From the cell containing the given text, extract its center point as [X, Y] coordinate. 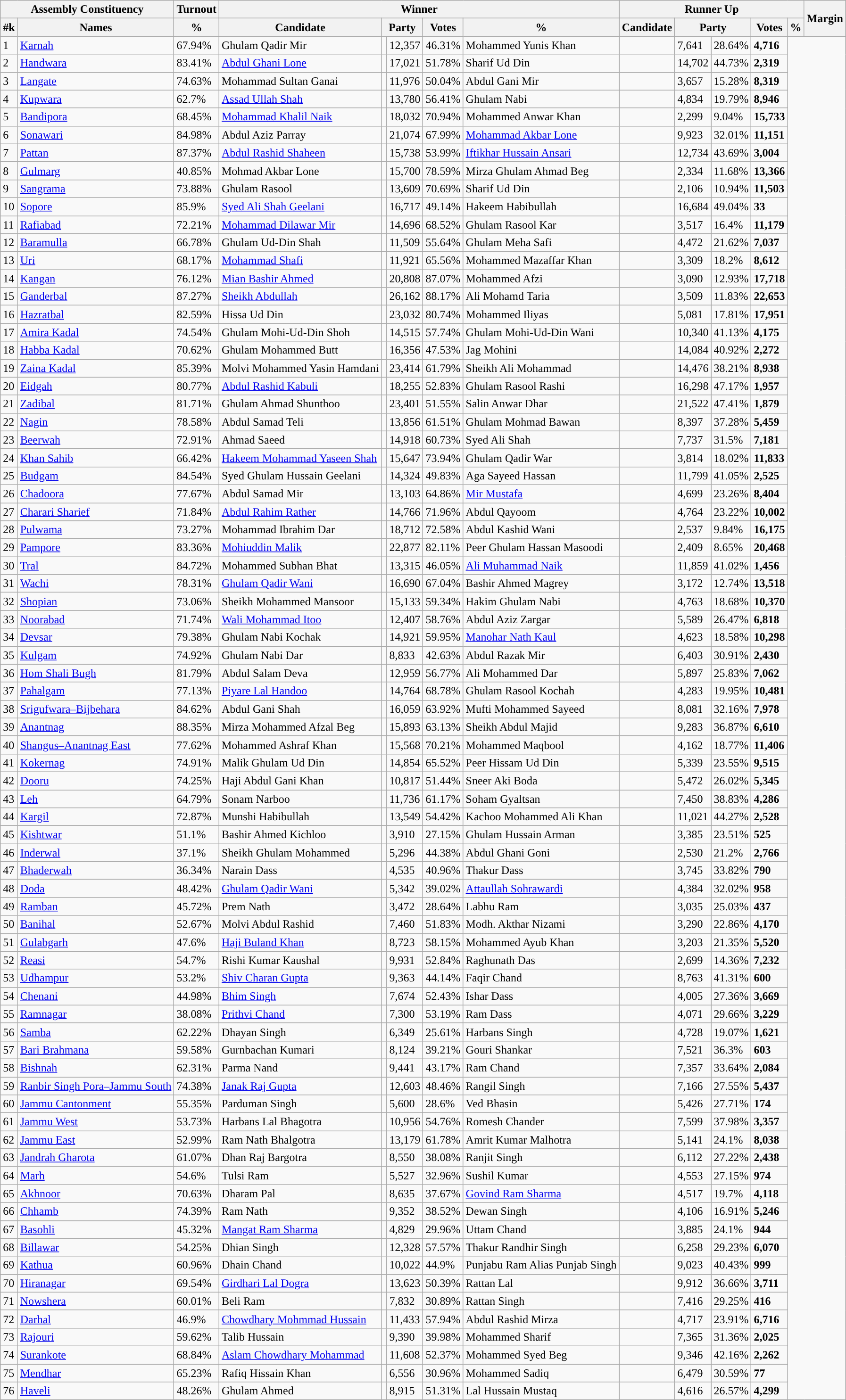
77 [770, 1373]
13,179 [405, 1140]
44 [9, 817]
Amrit Kumar Malhotra [541, 1140]
13,609 [405, 189]
8,404 [770, 494]
18.68% [731, 601]
29.96% [443, 1229]
55 [9, 1014]
88.35% [197, 727]
3,035 [693, 906]
Thakur Randhir Singh [541, 1247]
13,549 [405, 817]
47.53% [443, 350]
37.1% [197, 853]
32 [9, 601]
84.54% [197, 476]
Abdul Gani Shah [300, 709]
42.63% [443, 655]
4,118 [770, 1194]
Inderwal [96, 853]
Shangus–Anantnag East [96, 745]
7,357 [693, 1068]
15.28% [731, 81]
21,522 [693, 404]
9.84% [731, 530]
7,181 [770, 440]
Baramulla [96, 243]
Mohammed Mazaffar Khan [541, 261]
Names [96, 27]
Mohammed Sadiq [541, 1373]
Rangil Singh [541, 1086]
64 [9, 1176]
Ghulam Ahmed [300, 1391]
Gurnbachan Kumari [300, 1050]
Syed Ali Shah [541, 440]
54.6% [197, 1176]
15,733 [770, 117]
Piyare Lal Handoo [300, 691]
58.15% [443, 942]
9,390 [405, 1337]
27.36% [731, 996]
72.87% [197, 817]
51.44% [443, 781]
61.79% [443, 368]
48.26% [197, 1391]
57.57% [443, 1247]
Wachi [96, 584]
3,509 [693, 296]
Abdul Rashid Mirza [541, 1319]
37.67% [443, 1194]
16,298 [693, 386]
12,407 [405, 619]
72.91% [197, 440]
23.26% [731, 494]
2,262 [770, 1355]
26.47% [731, 619]
Sneer Aki Boda [541, 781]
55.35% [197, 1104]
41.02% [731, 566]
Bhim Singh [300, 996]
Dhan Raj Bargotra [300, 1158]
6,258 [693, 1247]
Mohammed Maqbool [541, 745]
14,702 [693, 63]
5 [9, 117]
84.72% [197, 566]
Munshi Habibullah [300, 817]
54.42% [443, 817]
36.66% [731, 1283]
Attaullah Sohrawardi [541, 889]
Samba [96, 1032]
49 [9, 906]
83.36% [197, 548]
Hazratbal [96, 314]
600 [770, 978]
52.67% [197, 924]
61.07% [197, 1158]
Runner Up [712, 9]
74.54% [197, 332]
9,441 [405, 1068]
6,070 [770, 1247]
75 [9, 1373]
Ali Mohammed Dar [541, 673]
8,635 [405, 1194]
#k [9, 27]
Rafiq Hissain Khan [300, 1373]
Sheikh Mohammed Mansoor [300, 601]
2,334 [693, 171]
18.2% [731, 261]
81.79% [197, 673]
Chenani [96, 996]
16,717 [405, 206]
4,384 [693, 889]
71.84% [197, 511]
14,084 [693, 350]
53.2% [197, 978]
87.37% [197, 153]
48.46% [443, 1086]
Wali Mohammad Itoo [300, 619]
5,426 [693, 1104]
Haveli [96, 1391]
60.01% [197, 1301]
Mohammed Anwar Khan [541, 117]
23 [9, 440]
39.21% [443, 1050]
Amira Kadal [96, 332]
Ranbir Singh Pora–Jammu South [96, 1086]
70.69% [443, 189]
Darhal [96, 1319]
8,319 [770, 81]
18,255 [405, 386]
21.62% [731, 243]
12,328 [405, 1247]
4,106 [693, 1211]
7,232 [770, 960]
8,938 [770, 368]
2,530 [693, 853]
1 [9, 45]
76 [9, 1391]
30.89% [443, 1301]
13,366 [770, 171]
84.62% [197, 709]
4,472 [693, 243]
Turnout [197, 9]
25.83% [731, 673]
10,817 [405, 781]
Ali Muhammad Naik [541, 566]
17,718 [770, 279]
11.68% [731, 171]
40.92% [731, 350]
5,589 [693, 619]
7,674 [405, 996]
Ali Mohamd Taria [541, 296]
60.73% [443, 440]
63.13% [443, 727]
Dhayan Singh [300, 1032]
31 [9, 584]
Thakur Dass [541, 871]
2,430 [770, 655]
7,300 [405, 1014]
3,814 [693, 458]
45.72% [197, 906]
48.42% [197, 889]
15,700 [405, 171]
4,517 [693, 1194]
4,716 [770, 45]
74.92% [197, 655]
68 [9, 1247]
Rafiabad [96, 225]
Banihal [96, 924]
19.7% [731, 1194]
68.78% [443, 691]
8.65% [731, 548]
23.55% [731, 763]
9,283 [693, 727]
Parma Nand [300, 1068]
16,684 [693, 206]
29.23% [731, 1247]
15,893 [405, 727]
44.27% [731, 817]
67.94% [197, 45]
Rattan Singh [541, 1301]
Mendhar [96, 1373]
2,766 [770, 853]
1,879 [770, 404]
Kupwara [96, 99]
47.41% [731, 404]
Abdul Samad Teli [300, 422]
Pahalgam [96, 691]
10,370 [770, 601]
6,479 [693, 1373]
62.7% [197, 99]
Hakim Ghulam Nabi [541, 601]
3 [9, 81]
68.45% [197, 117]
Zadibal [96, 404]
Lal Hussain Mustaq [541, 1391]
Nagin [96, 422]
17 [9, 332]
7,737 [693, 440]
36.87% [731, 727]
17,951 [770, 314]
Manohar Nath Kaul [541, 637]
26,162 [405, 296]
Hakeem Habibullah [541, 206]
5,527 [405, 1176]
60 [9, 1104]
45.32% [197, 1229]
16,059 [405, 709]
14,766 [405, 511]
11.83% [731, 296]
16,175 [770, 530]
Dhain Chand [300, 1265]
70.62% [197, 350]
26.02% [731, 781]
3,745 [693, 871]
Shiv Charan Gupta [300, 978]
4,623 [693, 637]
Ghulam Rasool Kochah [541, 691]
54 [9, 996]
42.16% [731, 1355]
Talib Hussain [300, 1337]
64.79% [197, 799]
Sheikh Ali Mohammad [541, 368]
Dewan Singh [541, 1211]
Beli Ram [300, 1301]
32.16% [731, 709]
Pattan [96, 153]
15,647 [405, 458]
71.74% [197, 619]
14 [9, 279]
Kangan [96, 279]
61.17% [443, 799]
62.22% [197, 1032]
60.96% [197, 1265]
4 [9, 99]
39 [9, 727]
66.42% [197, 458]
27 [9, 511]
70.63% [197, 1194]
Mohammed Syed Beg [541, 1355]
Ghulam Rasool [300, 189]
Mufti Mohammed Sayeed [541, 709]
17.81% [731, 314]
74 [9, 1355]
7,450 [693, 799]
Hiranagar [96, 1283]
22.86% [731, 924]
36.34% [197, 871]
47 [9, 871]
Jag Mohini [541, 350]
4,071 [693, 1014]
9,515 [770, 763]
8,723 [405, 942]
11,921 [405, 261]
Ghulam Qadir War [541, 458]
10 [9, 206]
4,834 [693, 99]
Mirza Ghulam Ahmad Beg [541, 171]
12,357 [405, 45]
6,403 [693, 655]
55.64% [443, 243]
4,829 [405, 1229]
5,459 [770, 422]
3,309 [693, 261]
2,409 [693, 548]
41.05% [731, 476]
Janak Raj Gupta [300, 1086]
72.21% [197, 225]
52.83% [443, 386]
Sushil Kumar [541, 1176]
30 [9, 566]
5,897 [693, 673]
Abdul Ghani Lone [300, 63]
52 [9, 960]
33.64% [731, 1068]
Kachoo Mohammed Ali Khan [541, 817]
82.59% [197, 314]
Charari Sharief [96, 511]
Ram Dass [541, 1014]
Jammu East [96, 1140]
70 [9, 1283]
4,764 [693, 511]
3,711 [770, 1283]
3,004 [770, 153]
73.94% [443, 458]
5,472 [693, 781]
4,005 [693, 996]
43.17% [443, 1068]
73 [9, 1337]
Ghulam Rasool Rashi [541, 386]
14,515 [405, 332]
Bhaderwah [96, 871]
Harbans Singh [541, 1032]
8 [9, 171]
8,397 [693, 422]
25.61% [443, 1032]
20 [9, 386]
76.12% [197, 279]
70.94% [443, 117]
Ramban [96, 906]
87.27% [197, 296]
5,339 [693, 763]
Doda [96, 889]
11,799 [693, 476]
Beerwah [96, 440]
16,690 [405, 584]
42 [9, 781]
44.14% [443, 978]
8,124 [405, 1050]
Chadoora [96, 494]
Hakeem Mohammad Yaseen Shah [300, 458]
22,877 [405, 548]
6,349 [405, 1032]
9,931 [405, 960]
Chowdhary Mohmmad Hussain [300, 1319]
2,025 [770, 1337]
44.38% [443, 853]
11,833 [770, 458]
4,728 [693, 1032]
2,084 [770, 1068]
34 [9, 637]
15,133 [405, 601]
73.06% [197, 601]
12,734 [693, 153]
Kishtwar [96, 835]
59.58% [197, 1050]
39.02% [443, 889]
11,976 [405, 81]
53.73% [197, 1122]
Harbans Lal Bhagotra [300, 1122]
47.6% [197, 942]
85.9% [197, 206]
Mohammad Khalil Naik [300, 117]
Abdul Rashid Shaheen [300, 153]
13,315 [405, 566]
19.07% [731, 1032]
70.21% [443, 745]
38.52% [443, 1211]
12.93% [731, 279]
10,298 [770, 637]
30.91% [731, 655]
Jammu West [96, 1122]
4,299 [770, 1391]
Peer Ghulam Hassan Masoodi [541, 548]
Ghulam Mohi-Ud-Din Wani [541, 332]
7,365 [693, 1337]
1,456 [770, 566]
Dhian Singh [300, 1247]
11,433 [405, 1319]
10,002 [770, 511]
Mohmad Akbar Lone [300, 171]
Prithvi Chand [300, 1014]
43 [9, 799]
38.83% [731, 799]
52.99% [197, 1140]
79.38% [197, 637]
603 [770, 1050]
66 [9, 1211]
Billawar [96, 1247]
23.22% [731, 511]
Ghulam Rasool Kar [541, 225]
59.34% [443, 601]
57.74% [443, 332]
7,832 [405, 1301]
17,021 [405, 63]
Ved Bhasin [541, 1104]
Abdul Razak Mir [541, 655]
14,476 [693, 368]
46 [9, 853]
Ghulam Mohi-Ud-Din Shoh [300, 332]
10,481 [770, 691]
11,406 [770, 745]
5,081 [693, 314]
Marh [96, 1176]
Chhamb [96, 1211]
Leh [96, 799]
11 [9, 225]
57 [9, 1050]
62.31% [197, 1068]
3,385 [693, 835]
5,342 [405, 889]
7,037 [770, 243]
48 [9, 889]
29.66% [731, 1014]
7,416 [693, 1301]
Rishi Kumar Kaushal [300, 960]
2,537 [693, 530]
Noorabad [96, 619]
51 [9, 942]
Molvi Mohammed Yasin Hamdani [300, 368]
Pampore [96, 548]
Aslam Chowdhary Mohammad [300, 1355]
74.39% [197, 1211]
Mohammad Akbar Lone [541, 135]
4,162 [693, 745]
Bishnah [96, 1068]
Ghulam Meha Safi [541, 243]
54.25% [197, 1247]
2 [9, 63]
Assembly Constituency [87, 9]
Tulsi Ram [300, 1176]
27.55% [731, 1086]
73.27% [197, 530]
51.31% [443, 1391]
Langate [96, 81]
51.83% [443, 924]
Shopian [96, 601]
4,170 [770, 924]
Girdhari Lal Dogra [300, 1283]
3,172 [693, 584]
46.05% [443, 566]
9,346 [693, 1355]
77.13% [197, 691]
Srigufwara–Bijbehara [96, 709]
68.84% [197, 1355]
Uttam Chand [541, 1229]
2,699 [693, 960]
Mohammed Ashraf Khan [300, 745]
23.51% [731, 835]
944 [770, 1229]
Habba Kadal [96, 350]
52.43% [443, 996]
6,556 [405, 1373]
5,246 [770, 1211]
2,299 [693, 117]
26 [9, 494]
Dharam Pal [300, 1194]
7,521 [693, 1050]
74.25% [197, 781]
Abdul Ghani Goni [541, 853]
51.55% [443, 404]
11,021 [693, 817]
Ghulam Mohmad Bawan [541, 422]
41.31% [731, 978]
Romesh Chander [541, 1122]
10.94% [731, 189]
11,608 [405, 1355]
Ranjit Singh [541, 1158]
53.99% [443, 153]
11,179 [770, 225]
7,062 [770, 673]
36 [9, 673]
78.58% [197, 422]
56 [9, 1032]
3,203 [693, 942]
3,472 [405, 906]
Malik Ghulam Ud Din [300, 763]
6,716 [770, 1319]
Abdul Aziz Parray [300, 135]
Bashir Ahmed Magrey [541, 584]
Mohammad Ibrahim Dar [300, 530]
4,717 [693, 1319]
59.62% [197, 1337]
16.91% [731, 1211]
Peer Hissam Ud Din [541, 763]
77.67% [197, 494]
40 [9, 745]
62 [9, 1140]
32.01% [731, 135]
20,468 [770, 548]
11,151 [770, 135]
23,401 [405, 404]
8,038 [770, 1140]
40.96% [443, 871]
11,509 [405, 243]
19.95% [731, 691]
69 [9, 1265]
49.83% [443, 476]
Mohammed Subhan Bhat [300, 566]
7,641 [693, 45]
Abdul Gani Mir [541, 81]
2,438 [770, 1158]
Ghulam Nabi Dar [300, 655]
Hissa Ud Din [300, 314]
2,525 [770, 476]
3,669 [770, 996]
Kokernag [96, 763]
Ramnagar [96, 1014]
Faqir Chand [541, 978]
37 [9, 691]
7,599 [693, 1122]
50 [9, 924]
4,283 [693, 691]
23,414 [405, 368]
Akhnoor [96, 1194]
Uri [96, 261]
4,175 [770, 332]
Syed Ali Shah Geelani [300, 206]
58 [9, 1068]
1,621 [770, 1032]
Dooru [96, 781]
Abdul Kashid Wani [541, 530]
20,808 [405, 279]
12.74% [731, 584]
Ghulam Nabi Kochak [300, 637]
2,319 [770, 63]
30.96% [443, 1373]
Basohli [96, 1229]
Kathua [96, 1265]
24 [9, 458]
Bari Brahmana [96, 1050]
9,923 [693, 135]
Mohammad Dilawar Mir [300, 225]
5,437 [770, 1086]
Mohammed Yunis Khan [541, 45]
Mohammad Sultan Ganai [300, 81]
Ganderbal [96, 296]
10,022 [405, 1265]
14,854 [405, 763]
Sangrama [96, 189]
Assad Ullah Shah [300, 99]
15,568 [405, 745]
Udhampur [96, 978]
16,356 [405, 350]
88.17% [443, 296]
Govind Ram Sharma [541, 1194]
Abdul Salam Deva [300, 673]
Sheikh Abdul Majid [541, 727]
45 [9, 835]
Syed Ghulam Hussain Geelani [300, 476]
13 [9, 261]
41.13% [731, 332]
40.43% [731, 1265]
74.38% [197, 1086]
15,738 [405, 153]
37.28% [731, 422]
11,736 [405, 799]
9,363 [405, 978]
29.25% [731, 1301]
47.17% [731, 386]
Ghulam Ahmad Shunthoo [300, 404]
69.54% [197, 1283]
3,657 [693, 81]
46.9% [197, 1319]
Budgam [96, 476]
25.03% [731, 906]
6,818 [770, 619]
21.35% [731, 942]
40.85% [197, 171]
Bashir Ahmed Kichloo [300, 835]
Devsar [96, 637]
53.19% [443, 1014]
80.77% [197, 386]
Sonam Narboo [300, 799]
85.39% [197, 368]
52.37% [443, 1355]
3,090 [693, 279]
Abdul Rashid Kabuli [300, 386]
9,023 [693, 1265]
Mohammad Shafi [300, 261]
Narain Dass [300, 871]
Surankote [96, 1355]
12 [9, 243]
Aga Sayeed Hassan [541, 476]
56.77% [443, 673]
14.36% [731, 960]
83.41% [197, 63]
50.39% [443, 1283]
73.88% [197, 189]
78.31% [197, 584]
Ghulam Hussain Arman [541, 835]
5,141 [693, 1140]
Eidgah [96, 386]
Nowshera [96, 1301]
Abdul Samad Mir [300, 494]
18.02% [731, 458]
74.63% [197, 81]
23,032 [405, 314]
41 [9, 763]
63 [9, 1158]
13,780 [405, 99]
3,290 [693, 924]
14,764 [405, 691]
61 [9, 1122]
44.9% [443, 1265]
14,918 [405, 440]
Karnah [96, 45]
790 [770, 871]
12,603 [405, 1086]
Pulwama [96, 530]
6 [9, 135]
974 [770, 1176]
5,345 [770, 781]
Hom Shali Bugh [96, 673]
2,106 [693, 189]
1,957 [770, 386]
52.84% [443, 960]
65.52% [443, 763]
6,610 [770, 727]
58.76% [443, 619]
5,296 [405, 853]
Bandipora [96, 117]
Modh. Akthar Nizami [541, 924]
65.23% [197, 1373]
9 [9, 189]
Mian Bashir Ahmed [300, 279]
68.17% [197, 261]
27.71% [731, 1104]
14,324 [405, 476]
7,978 [770, 709]
958 [770, 889]
22 [9, 422]
Mohammed Iliyas [541, 314]
Soham Gyaltsan [541, 799]
Ram Chand [541, 1068]
8,550 [405, 1158]
Mohammed Afzi [541, 279]
77.62% [197, 745]
61.78% [443, 1140]
Salin Anwar Dhar [541, 404]
65.56% [443, 261]
9,912 [693, 1283]
Molvi Abdul Rashid [300, 924]
44.73% [731, 63]
Mohiuddin Malik [300, 548]
18 [9, 350]
18.77% [731, 745]
7,460 [405, 924]
Ahmad Saeed [300, 440]
Prem Nath [300, 906]
46.31% [443, 45]
8,946 [770, 99]
11,503 [770, 189]
437 [770, 906]
5,520 [770, 942]
174 [770, 1104]
59 [9, 1086]
4,616 [693, 1391]
61.51% [443, 422]
59.95% [443, 637]
53 [9, 978]
13,103 [405, 494]
49.04% [731, 206]
Abdul Aziz Zargar [541, 619]
7,166 [693, 1086]
3,357 [770, 1122]
Anantnag [96, 727]
Mir Mustafa [541, 494]
Ram Nath Bhalgotra [300, 1140]
9.04% [731, 117]
19 [9, 368]
Margin [825, 18]
8,915 [405, 1391]
33.82% [731, 871]
67.04% [443, 584]
68.52% [443, 225]
30.59% [731, 1373]
Kulgam [96, 655]
23.91% [731, 1319]
51.1% [197, 835]
12,959 [405, 673]
44.98% [197, 996]
38.21% [731, 368]
8,081 [693, 709]
Gulabgarh [96, 942]
2,528 [770, 817]
32.02% [731, 889]
Rattan Lal [541, 1283]
54.7% [197, 960]
Raghunath Das [541, 960]
Ghulam Qadir Mir [300, 45]
Zaina Kadal [96, 368]
63.92% [443, 709]
18.58% [731, 637]
Jammu Cantonment [96, 1104]
Sonawari [96, 135]
16 [9, 314]
71.96% [443, 511]
57.94% [443, 1319]
Haji Buland Khan [300, 942]
15 [9, 296]
416 [770, 1301]
8,833 [405, 655]
3,517 [693, 225]
27.22% [731, 1158]
Gulmarg [96, 171]
Abdul Rahim Rather [300, 511]
35 [9, 655]
74.91% [197, 763]
43.69% [731, 153]
4,535 [405, 871]
Iftikhar Hussain Ansari [541, 153]
Handwara [96, 63]
8,612 [770, 261]
8,763 [693, 978]
19.79% [731, 99]
Khan Sahib [96, 458]
Sheikh Abdullah [300, 296]
Mangat Ram Sharma [300, 1229]
Abdul Qayoom [541, 511]
21 [9, 404]
4,553 [693, 1176]
Haji Abdul Gani Khan [300, 781]
11,859 [693, 566]
67 [9, 1229]
Reasi [96, 960]
22,653 [770, 296]
3,229 [770, 1014]
66.78% [197, 243]
Kargil [96, 817]
36.3% [731, 1050]
10,340 [693, 332]
4,763 [693, 601]
54.76% [443, 1122]
Tral [96, 566]
525 [770, 835]
64.86% [443, 494]
16.4% [731, 225]
14,696 [405, 225]
32.96% [443, 1176]
2,272 [770, 350]
Ghulam Mohammed Butt [300, 350]
Jandrah Gharota [96, 1158]
13,623 [405, 1283]
28.6% [443, 1104]
3,885 [693, 1229]
Rajouri [96, 1337]
29 [9, 548]
28 [9, 530]
10,956 [405, 1122]
Sopore [96, 206]
Mirza Mohammed Afzal Beg [300, 727]
38 [9, 709]
81.71% [197, 404]
7 [9, 153]
18,032 [405, 117]
31.36% [731, 1337]
39.98% [443, 1337]
Gouri Shankar [541, 1050]
50.04% [443, 81]
65 [9, 1194]
87.07% [443, 279]
4,699 [693, 494]
80.74% [443, 314]
14,921 [405, 637]
Ghulam Ud-Din Shah [300, 243]
72.58% [443, 530]
6,112 [693, 1158]
Winner [419, 9]
Punjabu Ram Alias Punjab Singh [541, 1265]
78.59% [443, 171]
25 [9, 476]
37.98% [731, 1122]
71 [9, 1301]
Parduman Singh [300, 1104]
Mohammed Ayub Khan [541, 942]
56.41% [443, 99]
9,352 [405, 1211]
21,074 [405, 135]
49.14% [443, 206]
26.57% [731, 1391]
3,910 [405, 835]
Labhu Ram [541, 906]
13,856 [405, 422]
Ishar Dass [541, 996]
Ram Nath [300, 1211]
13,518 [770, 584]
Sheikh Ghulam Mohammed [300, 853]
31.5% [731, 440]
999 [770, 1265]
5,600 [405, 1104]
84.98% [197, 135]
4,286 [770, 799]
18,712 [405, 530]
72 [9, 1319]
Ghulam Nabi [541, 99]
Mohammed Sharif [541, 1337]
51.78% [443, 63]
21.2% [731, 853]
67.99% [443, 135]
82.11% [443, 548]
